Return [X, Y] of the center of cell containing provided text 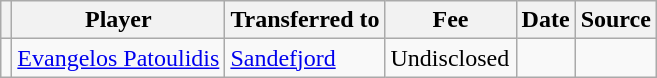
Source [616, 20]
Undisclosed [450, 58]
Date [546, 20]
Fee [450, 20]
Sandefjord [305, 58]
Transferred to [305, 20]
Evangelos Patoulidis [118, 58]
Player [118, 20]
